Identify which cell holds the provided text, then report its (x, y) central coordinate. 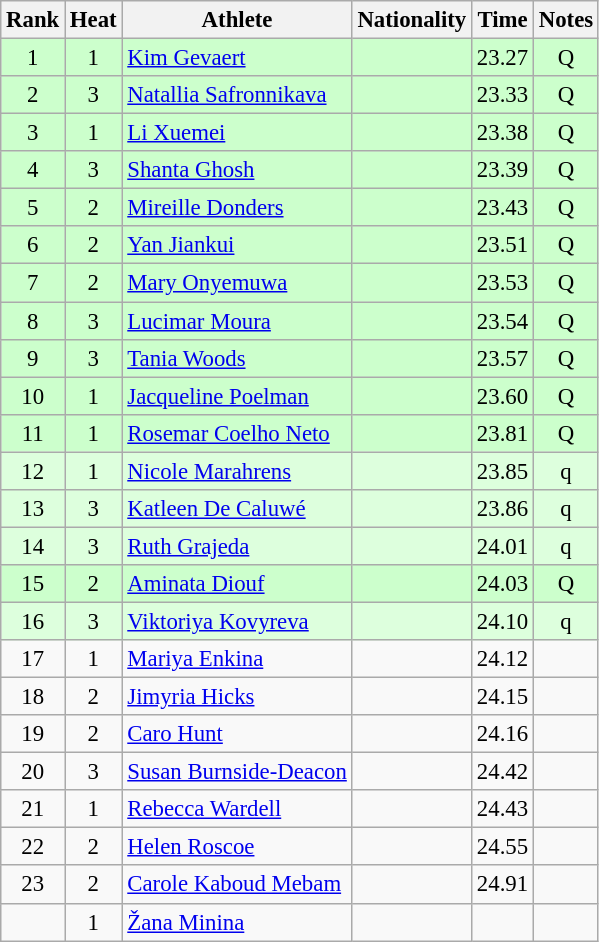
15 (33, 584)
23.81 (503, 433)
Yan Jiankui (237, 245)
23.53 (503, 283)
23.57 (503, 358)
Rebecca Wardell (237, 809)
Nationality (412, 20)
24.43 (503, 809)
Ruth Grajeda (237, 546)
19 (33, 734)
Rosemar Coelho Neto (237, 433)
24.12 (503, 659)
Notes (566, 20)
24.01 (503, 546)
Li Xuemei (237, 133)
20 (33, 772)
9 (33, 358)
16 (33, 621)
Helen Roscoe (237, 847)
Mariya Enkina (237, 659)
Jimyria Hicks (237, 697)
Carole Kaboud Mebam (237, 885)
Shanta Ghosh (237, 170)
24.16 (503, 734)
6 (33, 245)
24.10 (503, 621)
Heat (94, 20)
24.55 (503, 847)
18 (33, 697)
Mary Onyemuwa (237, 283)
7 (33, 283)
23.54 (503, 321)
23.60 (503, 396)
Time (503, 20)
12 (33, 471)
23.33 (503, 95)
Athlete (237, 20)
5 (33, 208)
23.39 (503, 170)
23.85 (503, 471)
23.43 (503, 208)
11 (33, 433)
Lucimar Moura (237, 321)
13 (33, 509)
Mireille Donders (237, 208)
23.27 (503, 58)
23.86 (503, 509)
23.38 (503, 133)
Natallia Safronnikava (237, 95)
24.03 (503, 584)
Aminata Diouf (237, 584)
10 (33, 396)
Caro Hunt (237, 734)
8 (33, 321)
24.91 (503, 885)
Kim Gevaert (237, 58)
23 (33, 885)
Žana Minina (237, 922)
14 (33, 546)
Tania Woods (237, 358)
Jacqueline Poelman (237, 396)
4 (33, 170)
Rank (33, 20)
17 (33, 659)
Katleen De Caluwé (237, 509)
24.15 (503, 697)
Nicole Marahrens (237, 471)
23.51 (503, 245)
21 (33, 809)
24.42 (503, 772)
Susan Burnside-Deacon (237, 772)
Viktoriya Kovyreva (237, 621)
22 (33, 847)
